Determine the (x, y) coordinate at the center of the cell enclosing the given text.  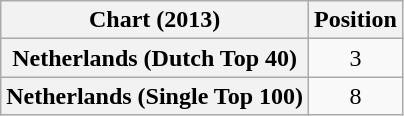
Netherlands (Dutch Top 40) (155, 58)
3 (356, 58)
Position (356, 20)
Netherlands (Single Top 100) (155, 96)
Chart (2013) (155, 20)
8 (356, 96)
